Scan for the cell matching the given text and deliver its [X, Y] coordinate at center. 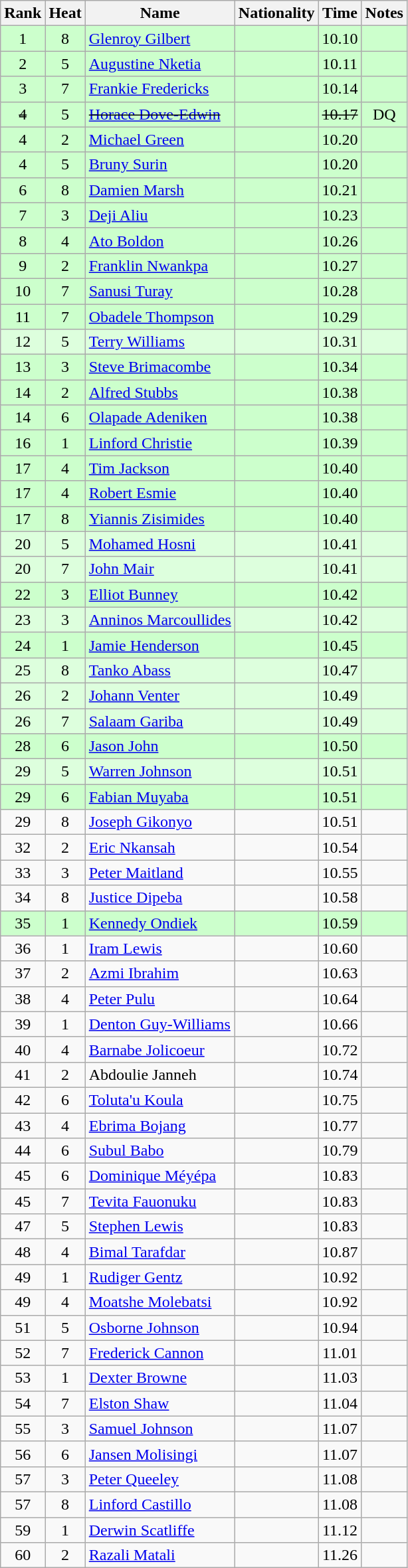
Bimal Tarafdar [159, 1252]
Time [340, 13]
24 [23, 645]
10.11 [340, 64]
10.74 [340, 1075]
Name [159, 13]
DQ [384, 114]
10.63 [340, 974]
Rank [23, 13]
Stephen Lewis [159, 1227]
Jason John [159, 746]
Obadele Thompson [159, 317]
Barnabe Jolicoeur [159, 1049]
Glenroy Gilbert [159, 39]
60 [23, 1555]
10.14 [340, 89]
Elston Shaw [159, 1403]
Tevita Fauonuku [159, 1201]
Jansen Molisingi [159, 1454]
43 [23, 1126]
Subul Babo [159, 1151]
32 [23, 847]
Razali Matali [159, 1555]
11.26 [340, 1555]
47 [23, 1227]
37 [23, 974]
Linford Christie [159, 443]
10.64 [340, 999]
Dominique Méyépa [159, 1176]
10 [23, 291]
Moatshe Molebatsi [159, 1302]
10.79 [340, 1151]
23 [23, 620]
10.31 [340, 342]
34 [23, 898]
Mohamed Hosni [159, 544]
Anninos Marcoullides [159, 620]
33 [23, 873]
10.94 [340, 1328]
59 [23, 1529]
52 [23, 1353]
Olapade Adeniken [159, 418]
11.01 [340, 1353]
10.77 [340, 1126]
10.55 [340, 873]
Bruny Surin [159, 165]
10.59 [340, 923]
Steve Brimacombe [159, 367]
10.66 [340, 1024]
16 [23, 443]
Sanusi Turay [159, 291]
10.34 [340, 367]
10.10 [340, 39]
10.58 [340, 898]
Osborne Johnson [159, 1328]
55 [23, 1429]
Linford Castillo [159, 1504]
Peter Pulu [159, 999]
39 [23, 1024]
54 [23, 1403]
Michael Green [159, 139]
10.29 [340, 317]
Iram Lewis [159, 948]
Ato Boldon [159, 240]
41 [23, 1075]
10.21 [340, 190]
53 [23, 1378]
10.28 [340, 291]
Samuel Johnson [159, 1429]
10.39 [340, 443]
51 [23, 1328]
10.47 [340, 670]
Azmi Ibrahim [159, 974]
Justice Dipeba [159, 898]
Joseph Gikonyo [159, 822]
Derwin Scatliffe [159, 1529]
13 [23, 367]
Johann Venter [159, 695]
Augustine Nketia [159, 64]
Toluta'u Koula [159, 1100]
22 [23, 594]
Warren Johnson [159, 772]
Alfred Stubbs [159, 392]
10.60 [340, 948]
40 [23, 1049]
Dexter Browne [159, 1378]
10.72 [340, 1049]
9 [23, 266]
Notes [384, 13]
56 [23, 1454]
38 [23, 999]
Rudiger Gentz [159, 1277]
12 [23, 342]
42 [23, 1100]
Peter Queeley [159, 1479]
10.54 [340, 847]
Franklin Nwankpa [159, 266]
Robert Esmie [159, 493]
35 [23, 923]
10.27 [340, 266]
28 [23, 746]
Denton Guy-Williams [159, 1024]
Elliot Bunney [159, 594]
Salaam Gariba [159, 721]
Damien Marsh [159, 190]
44 [23, 1151]
Fabian Muyaba [159, 797]
Yiannis Zisimides [159, 519]
10.75 [340, 1100]
Eric Nkansah [159, 847]
Terry Williams [159, 342]
11.04 [340, 1403]
10.26 [340, 240]
10.87 [340, 1252]
Abdoulie Janneh [159, 1075]
10.23 [340, 215]
11.03 [340, 1378]
25 [23, 670]
Kennedy Ondiek [159, 923]
John Mair [159, 569]
Heat [65, 13]
Deji Aliu [159, 215]
10.50 [340, 746]
11.12 [340, 1529]
10.45 [340, 645]
Peter Maitland [159, 873]
Frankie Fredericks [159, 89]
11 [23, 317]
Tim Jackson [159, 468]
Jamie Henderson [159, 645]
10.17 [340, 114]
36 [23, 948]
Nationality [276, 13]
48 [23, 1252]
Ebrima Bojang [159, 1126]
Frederick Cannon [159, 1353]
Horace Dove-Edwin [159, 114]
Tanko Abass [159, 670]
